Extract the (x, y) coordinate from the center of the cell holding the provided text.  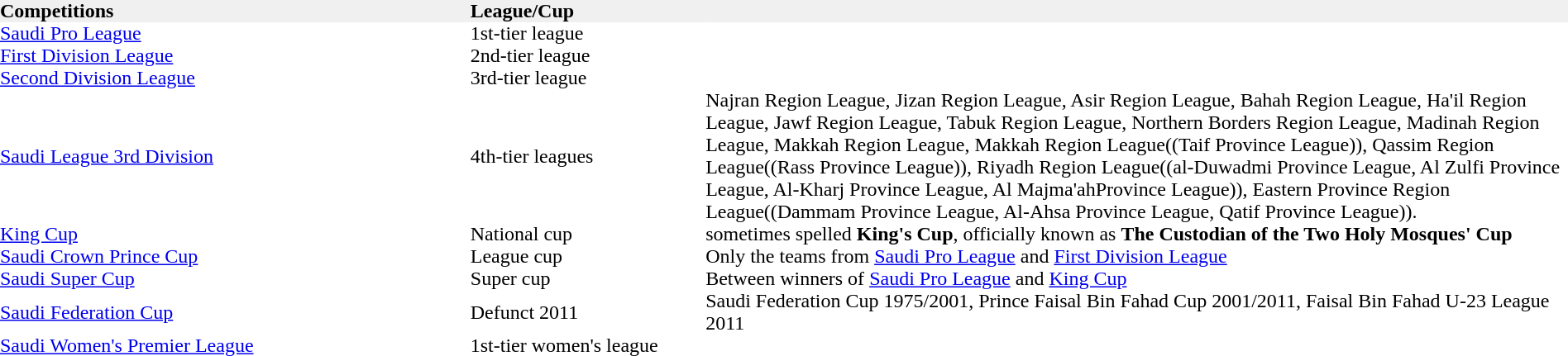
3rd-tier league (588, 78)
1st-tier league (588, 33)
Saudi Super Cup (235, 279)
Second Division League (235, 78)
Defunct 2011 (588, 312)
Saudi Crown Prince Cup (235, 256)
Only the teams from Saudi Pro League and First Division League (1136, 256)
sometimes spelled King's Cup, officially known as The Custodian of the Two Holy Mosques' Cup (1136, 235)
National cup (588, 235)
Saudi Federation Cup (235, 312)
King Cup (235, 235)
League cup (588, 256)
Super cup (588, 279)
Competitions (235, 12)
Saudi Pro League (235, 33)
League/Cup (588, 12)
2nd-tier league (588, 56)
Saudi Federation Cup 1975/2001, Prince Faisal Bin Fahad Cup 2001/2011, Faisal Bin Fahad U-23 League 2011 (1136, 312)
Saudi League 3rd Division (235, 156)
4th-tier leagues (588, 156)
Between winners of Saudi Pro League and King Cup (1136, 279)
First Division League (235, 56)
